Find where the given text appears and provide that cell's center as [x, y] coordinate. 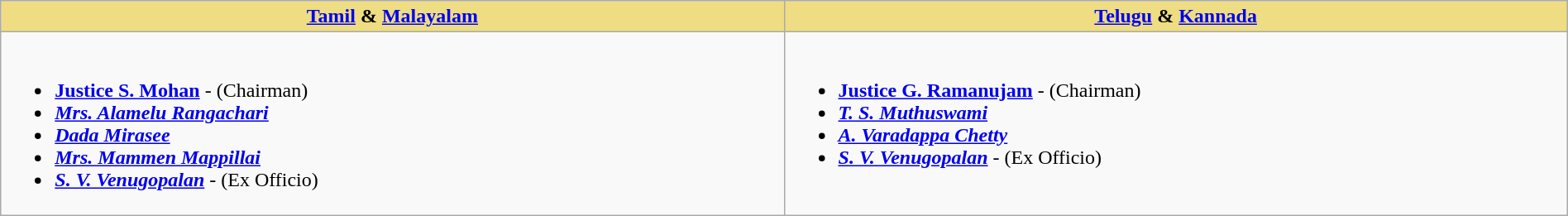
Tamil & Malayalam [392, 17]
Justice G. Ramanujam - (Chairman)T. S. MuthuswamiA. Varadappa ChettyS. V. Venugopalan - (Ex Officio) [1176, 124]
Justice S. Mohan - (Chairman)Mrs. Alamelu RangachariDada MiraseeMrs. Mammen MappillaiS. V. Venugopalan - (Ex Officio) [392, 124]
Telugu & Kannada [1176, 17]
